Search for the cell housing the specified text and yield its [x, y] center coordinate. 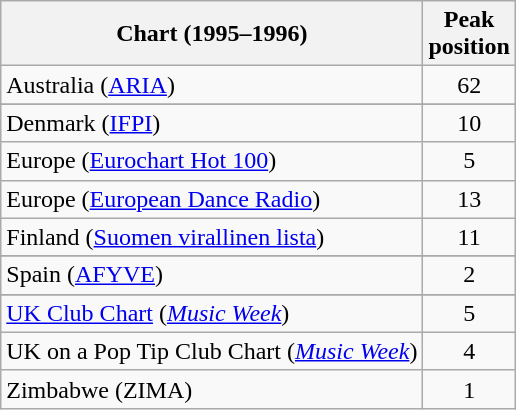
62 [469, 85]
UK Club Chart (Music Week) [212, 313]
Finland (Suomen virallinen lista) [212, 237]
1 [469, 389]
Denmark (IFPI) [212, 123]
UK on a Pop Tip Club Chart (Music Week) [212, 351]
Spain (AFYVE) [212, 275]
Australia (ARIA) [212, 85]
Chart (1995–1996) [212, 34]
11 [469, 237]
2 [469, 275]
10 [469, 123]
Zimbabwe (ZIMA) [212, 389]
4 [469, 351]
Europe (Eurochart Hot 100) [212, 161]
Europe (European Dance Radio) [212, 199]
13 [469, 199]
Peakposition [469, 34]
